Determine the (x, y) coordinate at the center of the cell enclosing the given text.  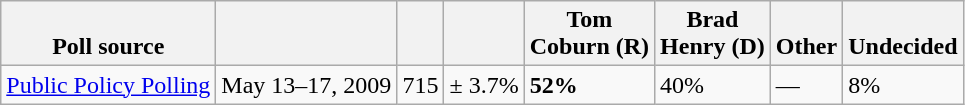
40% (713, 85)
May 13–17, 2009 (306, 85)
Public Policy Polling (108, 85)
— (806, 85)
Poll source (108, 34)
TomCoburn (R) (589, 34)
Other (806, 34)
715 (420, 85)
± 3.7% (484, 85)
BradHenry (D) (713, 34)
52% (589, 85)
Undecided (903, 34)
8% (903, 85)
